Pinpoint the cell where the given text exists, returning its (x, y) midpoint coordinate. 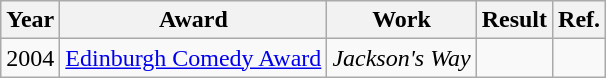
Result (514, 20)
2004 (30, 58)
Ref. (580, 20)
Edinburgh Comedy Award (194, 58)
Work (402, 20)
Award (194, 20)
Year (30, 20)
Jackson's Way (402, 58)
